Identify which cell holds the provided text, then report its [X, Y] central coordinate. 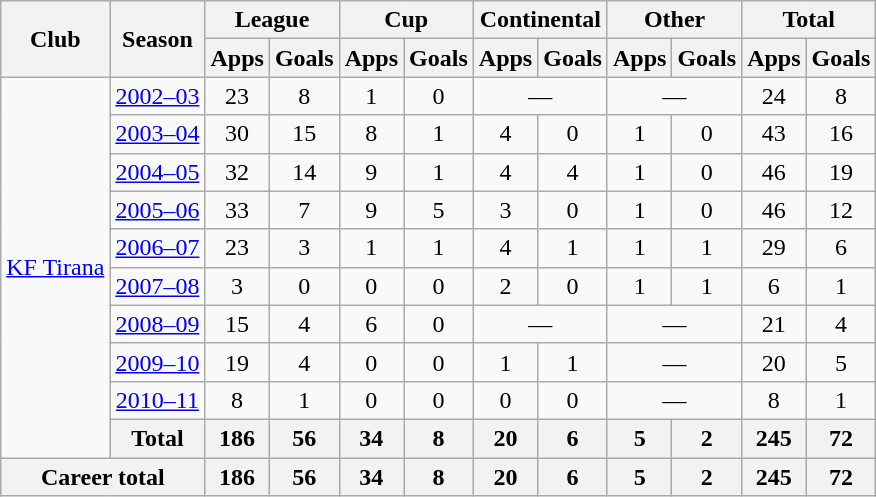
Club [56, 39]
2006–07 [158, 248]
Career total [103, 477]
43 [774, 134]
30 [237, 134]
12 [841, 210]
2004–05 [158, 172]
21 [774, 324]
League [272, 20]
Continental [540, 20]
KF Tirana [56, 268]
14 [304, 172]
2010–11 [158, 400]
16 [841, 134]
2005–06 [158, 210]
2009–10 [158, 362]
7 [304, 210]
Other [674, 20]
2003–04 [158, 134]
24 [774, 96]
Cup [406, 20]
2007–08 [158, 286]
29 [774, 248]
2002–03 [158, 96]
33 [237, 210]
2008–09 [158, 324]
32 [237, 172]
Season [158, 39]
